Return the [x, y] coordinate for the center point of the cell that contains the specified text.  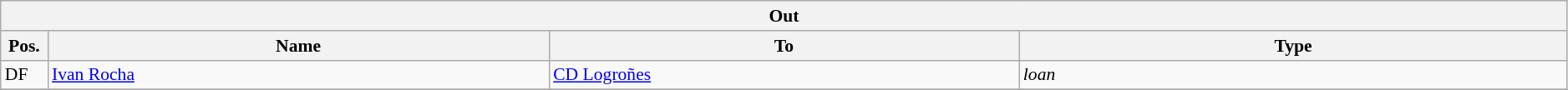
Name [298, 46]
CD Logroñes [784, 75]
DF [24, 75]
loan [1293, 75]
Out [784, 16]
Type [1293, 46]
Ivan Rocha [298, 75]
To [784, 46]
Pos. [24, 46]
